Search for the cell housing the specified text and yield its [X, Y] center coordinate. 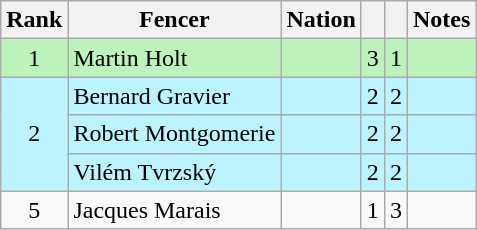
Martin Holt [174, 58]
Bernard Gravier [174, 96]
Jacques Marais [174, 210]
Nation [321, 20]
Robert Montgomerie [174, 134]
Notes [441, 20]
Vilém Tvrzský [174, 172]
Fencer [174, 20]
5 [34, 210]
Rank [34, 20]
